For the text-containing cell, return its midpoint in [X, Y] coordinate format. 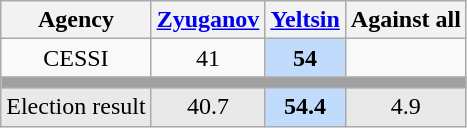
54.4 [305, 107]
Zyuganov [208, 20]
Against all [406, 20]
40.7 [208, 107]
CESSI [76, 58]
41 [208, 58]
Agency [76, 20]
54 [305, 58]
Yeltsin [305, 20]
4.9 [406, 107]
Election result [76, 107]
